Identify which cell holds the provided text, then report its (x, y) central coordinate. 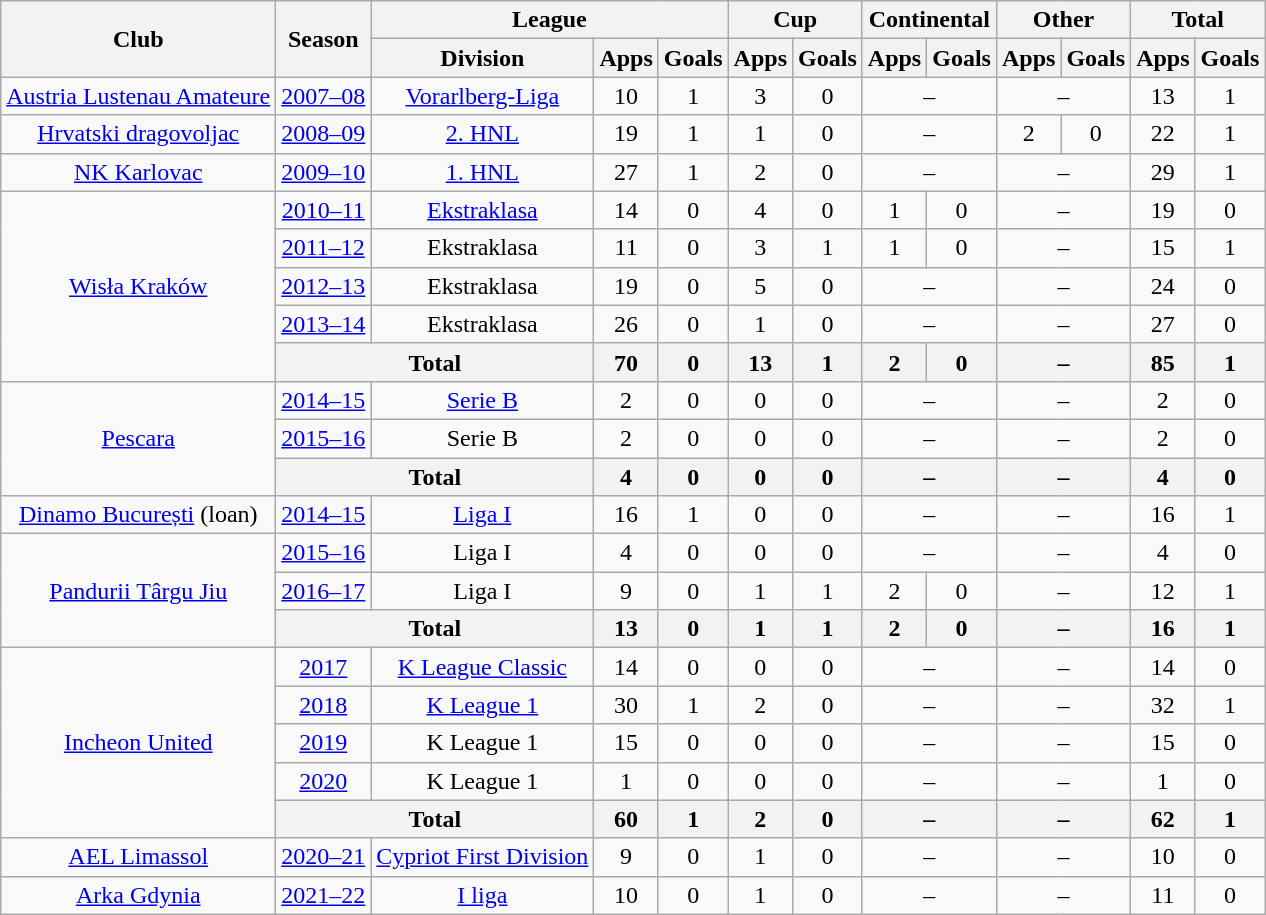
K League Classic (482, 667)
60 (626, 819)
26 (626, 324)
22 (1163, 134)
2021–22 (324, 895)
2018 (324, 705)
Pescara (138, 438)
NK Karlovac (138, 172)
2012–13 (324, 286)
29 (1163, 172)
League (550, 20)
Division (482, 58)
AEL Limassol (138, 857)
Hrvatski dragovoljac (138, 134)
Vorarlberg-Liga (482, 96)
Dinamo București (loan) (138, 515)
2013–14 (324, 324)
2008–09 (324, 134)
30 (626, 705)
Cup (795, 20)
Arka Gdynia (138, 895)
2011–12 (324, 248)
2. HNL (482, 134)
24 (1163, 286)
85 (1163, 362)
1. HNL (482, 172)
Incheon United (138, 743)
62 (1163, 819)
2007–08 (324, 96)
2020 (324, 781)
Club (138, 39)
12 (1163, 591)
2019 (324, 743)
2016–17 (324, 591)
2010–11 (324, 210)
Continental (929, 20)
Pandurii Târgu Jiu (138, 591)
2017 (324, 667)
2020–21 (324, 857)
32 (1163, 705)
Season (324, 39)
Cypriot First Division (482, 857)
Austria Lustenau Amateure (138, 96)
I liga (482, 895)
2009–10 (324, 172)
70 (626, 362)
Other (1063, 20)
5 (760, 286)
Wisła Kraków (138, 286)
